Detect which cell encompasses the target text, then output its [x, y] center coordinate. 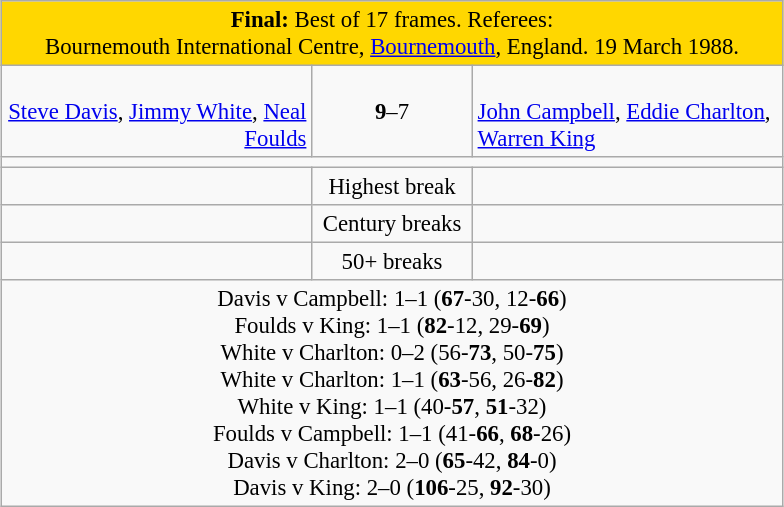
Century breaks [392, 224]
Highest break [392, 187]
John Campbell, Eddie Charlton, Warren King [628, 112]
50+ breaks [392, 262]
Final: Best of 17 frames. Referees: Bournemouth International Centre, Bournemouth, England. 19 March 1988. [392, 34]
Steve Davis, Jimmy White, Neal Foulds [156, 112]
9–7 [392, 112]
